Locate the cell with the specified text and output its (x, y) center coordinate. 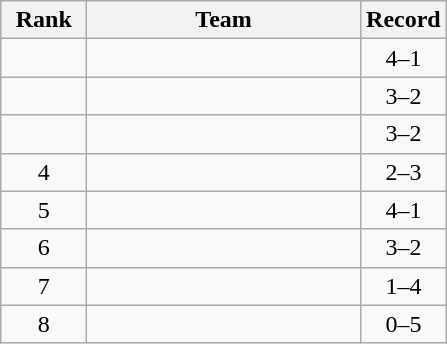
8 (44, 324)
Rank (44, 20)
2–3 (403, 172)
6 (44, 248)
Record (403, 20)
0–5 (403, 324)
Team (224, 20)
4 (44, 172)
7 (44, 286)
5 (44, 210)
1–4 (403, 286)
